Return the [X, Y] coordinate for the center point of the cell that contains the specified text.  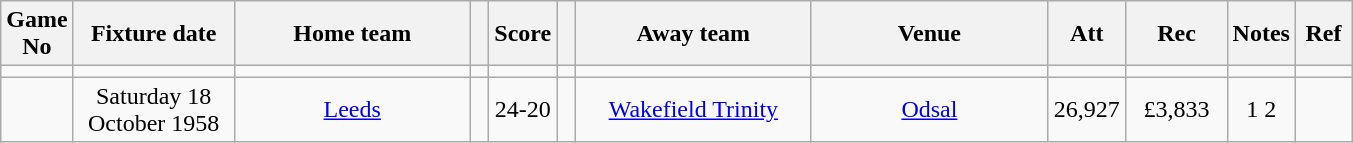
1 2 [1261, 110]
Notes [1261, 34]
Leeds [352, 110]
£3,833 [1176, 110]
Saturday 18 October 1958 [154, 110]
Ref [1323, 34]
Att [1086, 34]
Venue [929, 34]
Away team [693, 34]
26,927 [1086, 110]
Game No [37, 34]
Odsal [929, 110]
Wakefield Trinity [693, 110]
Home team [352, 34]
Rec [1176, 34]
24-20 [523, 110]
Score [523, 34]
Fixture date [154, 34]
